From the cell containing the given text, extract its center point as [X, Y] coordinate. 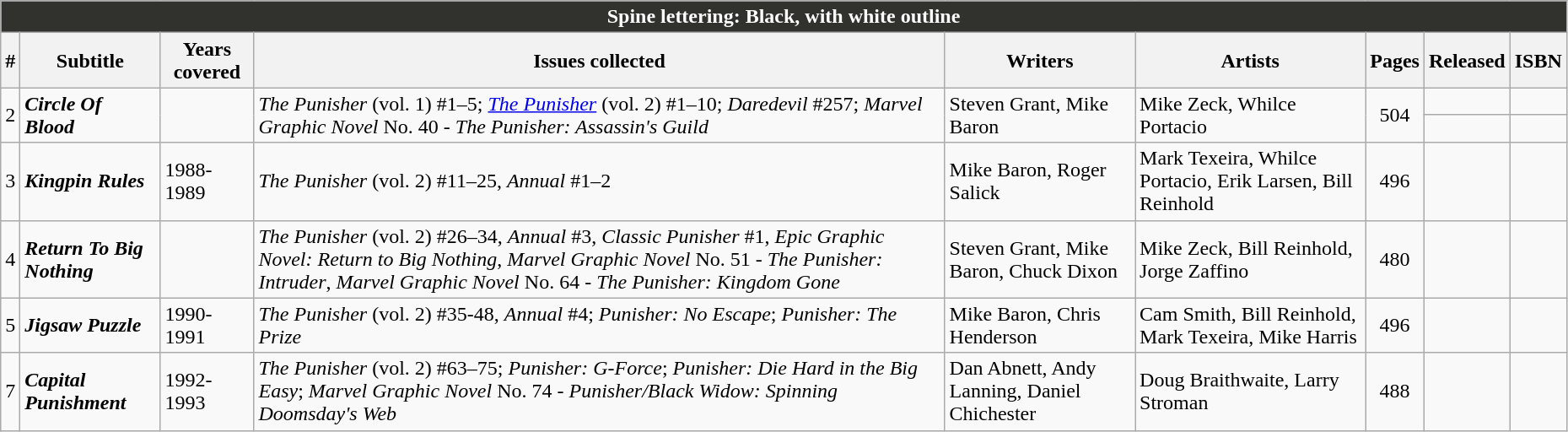
Released [1467, 61]
ISBN [1538, 61]
2 [10, 115]
Return To Big Nothing [90, 259]
The Punisher (vol. 2) #35-48, Annual #4; Punisher: No Escape; Punisher: The Prize [599, 326]
Kingpin Rules [90, 181]
Issues collected [599, 61]
Mike Zeck, Whilce Portacio [1250, 115]
4 [10, 259]
Doug Braithwaite, Larry Stroman [1250, 391]
The Punisher (vol. 2) #11–25, Annual #1–2 [599, 181]
Mike Zeck, Bill Reinhold, Jorge Zaffino [1250, 259]
7 [10, 391]
5 [10, 326]
Subtitle [90, 61]
1990-1991 [207, 326]
Spine lettering: Black, with white outline [784, 17]
Mike Baron, Roger Salick [1039, 181]
Cam Smith, Bill Reinhold, Mark Texeira, Mike Harris [1250, 326]
Writers [1039, 61]
1988-1989 [207, 181]
Mark Texeira, Whilce Portacio, Erik Larsen, Bill Reinhold [1250, 181]
480 [1395, 259]
Steven Grant, Mike Baron, Chuck Dixon [1039, 259]
488 [1395, 391]
Dan Abnett, Andy Lanning, Daniel Chichester [1039, 391]
Circle Of Blood [90, 115]
3 [10, 181]
The Punisher (vol. 1) #1–5; The Punisher (vol. 2) #1–10; Daredevil #257; Marvel Graphic Novel No. 40 - The Punisher: Assassin's Guild [599, 115]
Capital Punishment [90, 391]
Jigsaw Puzzle [90, 326]
504 [1395, 115]
Mike Baron, Chris Henderson [1039, 326]
# [10, 61]
1992-1993 [207, 391]
Pages [1395, 61]
Years covered [207, 61]
Artists [1250, 61]
Steven Grant, Mike Baron [1039, 115]
